Scan for the cell matching the given text and deliver its (X, Y) coordinate at center. 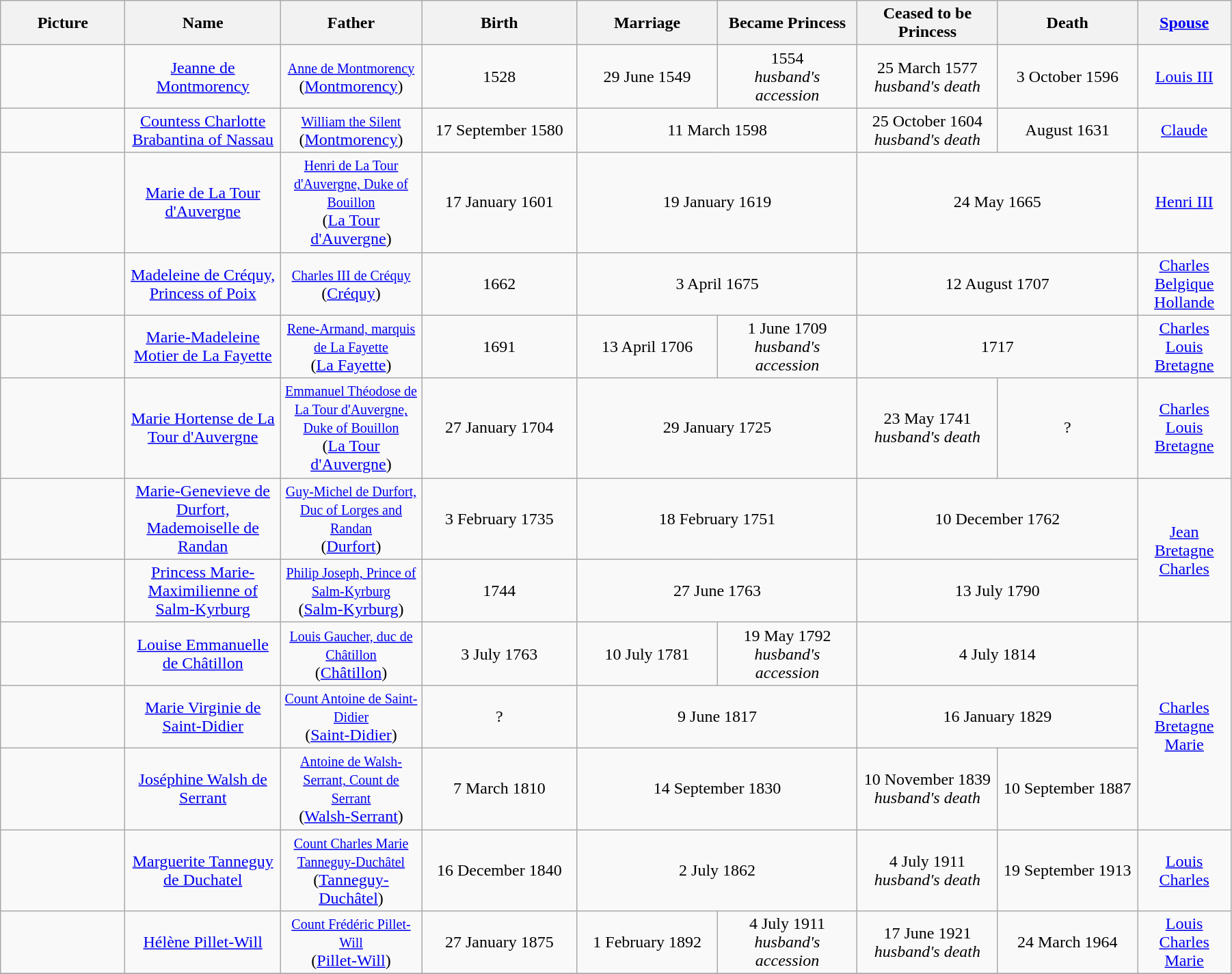
Rene-Armand, marquis de La Fayette(La Fayette) (351, 347)
Charles Bretagne Marie (1184, 726)
Marriage (647, 23)
Hélène Pillet-Will (203, 943)
Louis Charles Marie (1184, 943)
24 May 1665 (997, 202)
Louise Emmanuelle de Châtillon (203, 653)
25 October 1604husband's death (927, 130)
10 December 1762 (997, 518)
Spouse (1184, 23)
Count Charles Marie Tanneguy-Duchâtel(Tanneguy-Duchâtel) (351, 871)
19 May 1792husband's accession (788, 653)
3 July 1763 (499, 653)
1717 (997, 347)
Countess Charlotte Brabantina of Nassau (203, 130)
Marie-Genevieve de Durfort, Mademoiselle de Randan (203, 518)
4 July 1911husband's death (927, 871)
Count Antoine de Saint-Didier(Saint-Didier) (351, 716)
1 June 1709husband's accession (788, 347)
10 November 1839husband's death (927, 789)
Madeleine de Créquy, Princess of Poix (203, 284)
1528 (499, 77)
Charles III de Créquy(Créquy) (351, 284)
11 March 1598 (717, 130)
29 June 1549 (647, 77)
9 June 1817 (717, 716)
Anne de Montmorency(Montmorency) (351, 77)
1662 (499, 284)
19 January 1619 (717, 202)
29 January 1725 (717, 428)
16 December 1840 (499, 871)
25 March 1577husband's death (927, 77)
Princess Marie-Maximilienne of Salm-Kyrburg (203, 591)
4 July 1911husband's accession (788, 943)
Jeanne de Montmorency (203, 77)
Claude (1184, 130)
16 January 1829 (997, 716)
17 January 1601 (499, 202)
Name (203, 23)
13 July 1790 (997, 591)
18 February 1751 (717, 518)
Charles Belgique Hollande (1184, 284)
Birth (499, 23)
Father (351, 23)
Henri III (1184, 202)
Antoine de Walsh-Serrant, Count de Serrant(Walsh-Serrant) (351, 789)
William the Silent(Montmorency) (351, 130)
Louis Gaucher, duc de Châtillon(Châtillon) (351, 653)
Picture (63, 23)
23 May 1741husband's death (927, 428)
Jean Bretagne Charles (1184, 550)
3 February 1735 (499, 518)
August 1631 (1068, 130)
2 July 1862 (717, 871)
Louis Charles (1184, 871)
Marie Hortense de La Tour d'Auvergne (203, 428)
17 June 1921husband's death (927, 943)
Death (1068, 23)
1 February 1892 (647, 943)
3 October 1596 (1068, 77)
17 September 1580 (499, 130)
24 March 1964 (1068, 943)
Marie-Madeleine Motier de La Fayette (203, 347)
Philip Joseph, Prince of Salm-Kyrburg(Salm-Kyrburg) (351, 591)
Marie Virginie de Saint-Didier (203, 716)
10 September 1887 (1068, 789)
Louis III (1184, 77)
Marie de La Tour d'Auvergne (203, 202)
1744 (499, 591)
4 July 1814 (997, 653)
7 March 1810 (499, 789)
Became Princess (788, 23)
10 July 1781 (647, 653)
12 August 1707 (997, 284)
Marguerite Tanneguy de Duchatel (203, 871)
Joséphine Walsh de Serrant (203, 789)
Count Frédéric Pillet-Will(Pillet-Will) (351, 943)
27 June 1763 (717, 591)
Henri de La Tour d'Auvergne, Duke of Bouillon(La Tour d'Auvergne) (351, 202)
3 April 1675 (717, 284)
Guy-Michel de Durfort, Duc of Lorges and Randan(Durfort) (351, 518)
13 April 1706 (647, 347)
Ceased to be Princess (927, 23)
27 January 1875 (499, 943)
19 September 1913 (1068, 871)
1554husband's accession (788, 77)
Emmanuel Théodose de La Tour d'Auvergne, Duke of Bouillon(La Tour d'Auvergne) (351, 428)
27 January 1704 (499, 428)
1691 (499, 347)
14 September 1830 (717, 789)
